Output the (x, y) coordinate of the center of the cell containing the given text.  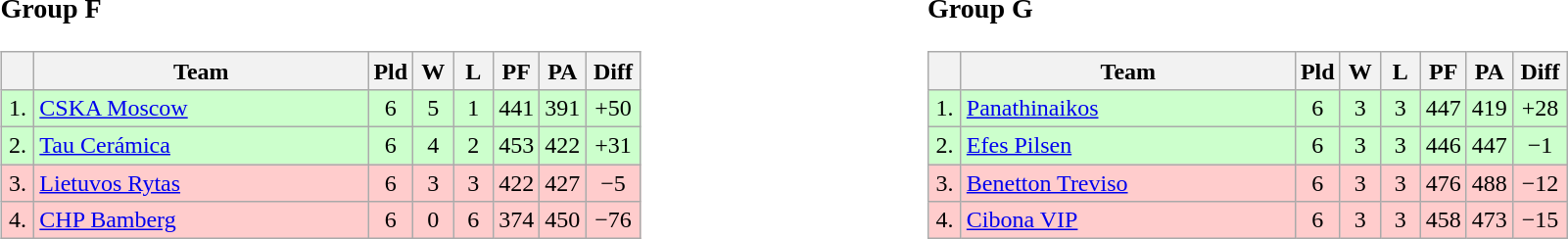
450 (562, 220)
−12 (1540, 183)
Benetton Treviso (1128, 183)
391 (562, 108)
−1 (1540, 146)
419 (1489, 108)
0 (433, 220)
Panathinaikos (1128, 108)
5 (433, 108)
374 (517, 220)
+31 (613, 146)
CSKA Moscow (202, 108)
441 (517, 108)
+28 (1540, 108)
427 (562, 183)
Lietuvos Rytas (202, 183)
453 (517, 146)
CHP Bamberg (202, 220)
476 (1444, 183)
2 (474, 146)
+50 (613, 108)
446 (1444, 146)
1 (474, 108)
−76 (613, 220)
−15 (1540, 220)
Efes Pilsen (1128, 146)
Tau Cerámica (202, 146)
−5 (613, 183)
458 (1444, 220)
473 (1489, 220)
4 (433, 146)
Cibona VIP (1128, 220)
488 (1489, 183)
